Pinpoint the cell where the given text exists, returning its [x, y] midpoint coordinate. 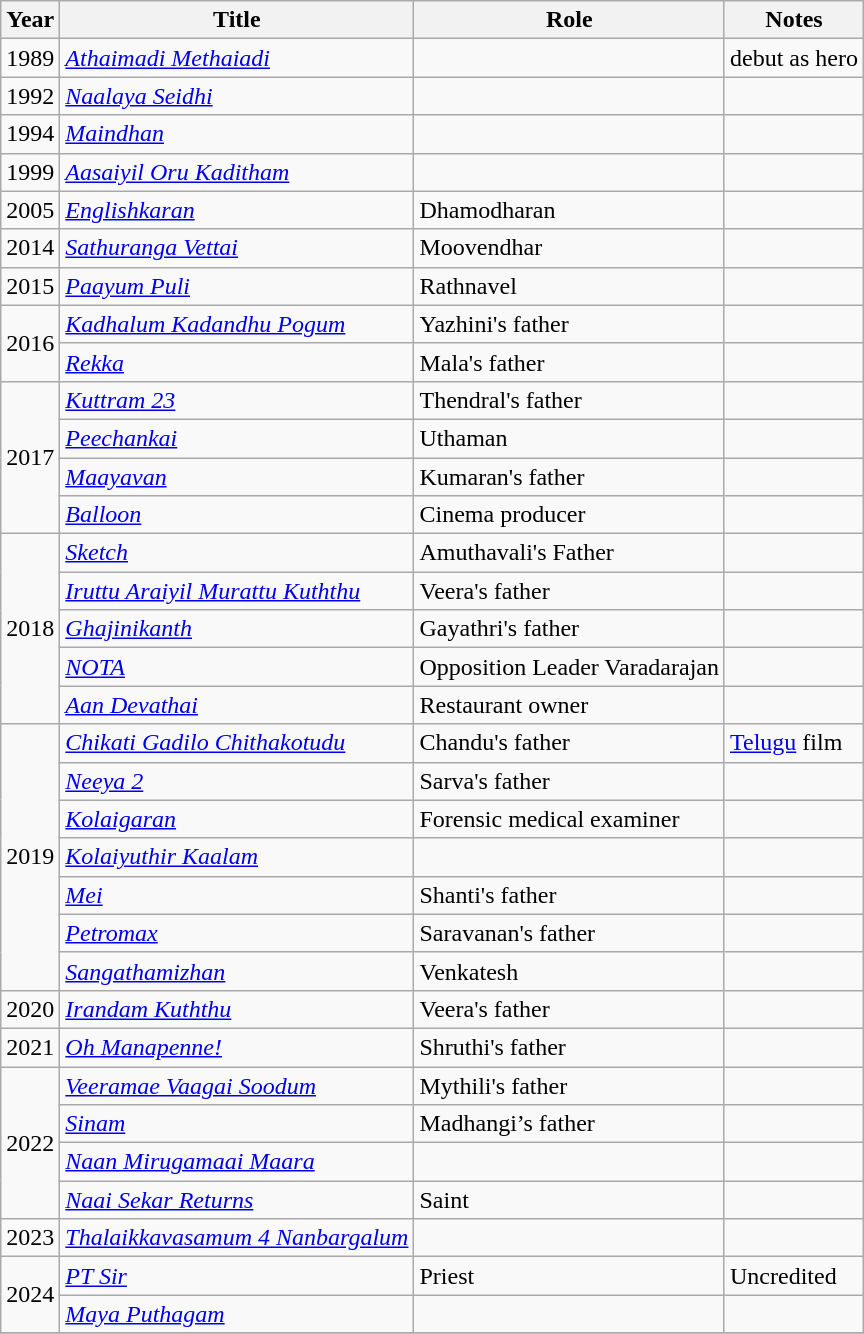
Forensic medical examiner [569, 819]
Englishkaran [237, 210]
Year [30, 20]
2017 [30, 457]
Priest [569, 1276]
2020 [30, 1009]
Title [237, 20]
Notes [794, 20]
Balloon [237, 515]
Mala's father [569, 362]
Petromax [237, 933]
debut as hero [794, 58]
Gayathri's father [569, 629]
Maya Puthagam [237, 1314]
Neeya 2 [237, 781]
Maindhan [237, 134]
Kuttram 23 [237, 400]
Saravanan's father [569, 933]
2018 [30, 629]
Sketch [237, 553]
Shanti's father [569, 895]
1989 [30, 58]
Iruttu Araiyil Murattu Kuththu [237, 591]
2015 [30, 286]
Yazhini's father [569, 324]
Role [569, 20]
2021 [30, 1047]
Oh Manapenne! [237, 1047]
2022 [30, 1142]
Restaurant owner [569, 705]
Ghajinikanth [237, 629]
Rekka [237, 362]
2005 [30, 210]
1992 [30, 96]
Telugu film [794, 743]
Chikati Gadilo Chithakotudu [237, 743]
Maayavan [237, 477]
Rathnavel [569, 286]
Uncredited [794, 1276]
Thalaikkavasamum 4 Nanbargalum [237, 1238]
Peechankai [237, 438]
Kadhalum Kadandhu Pogum [237, 324]
Chandu's father [569, 743]
PT Sir [237, 1276]
Moovendhar [569, 248]
1999 [30, 172]
Mei [237, 895]
Venkatesh [569, 971]
Naalaya Seidhi [237, 96]
Kumaran's father [569, 477]
Aasaiyil Oru Kaditham [237, 172]
Kolaiyuthir Kaalam [237, 857]
Naai Sekar Returns [237, 1200]
Sinam [237, 1124]
2019 [30, 857]
Naan Mirugamaai Maara [237, 1162]
Dhamodharan [569, 210]
Thendral's father [569, 400]
Kolaigaran [237, 819]
Aan Devathai [237, 705]
Opposition Leader Varadarajan [569, 667]
Sarva's father [569, 781]
2016 [30, 343]
NOTA [237, 667]
1994 [30, 134]
2014 [30, 248]
Amuthavali's Father [569, 553]
Cinema producer [569, 515]
Shruthi's father [569, 1047]
Uthaman [569, 438]
Sathuranga Vettai [237, 248]
Madhangi’s father [569, 1124]
Veeramae Vaagai Soodum [237, 1085]
Athaimadi Methaiadi [237, 58]
2024 [30, 1295]
Paayum Puli [237, 286]
Mythili's father [569, 1085]
Sangathamizhan [237, 971]
Saint [569, 1200]
Irandam Kuththu [237, 1009]
2023 [30, 1238]
